From the cell containing the given text, extract its center point as (x, y) coordinate. 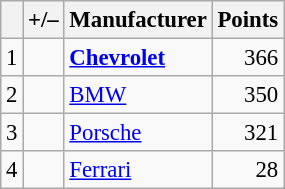
366 (248, 58)
1 (12, 58)
Manufacturer (138, 20)
2 (12, 95)
Ferrari (138, 170)
28 (248, 170)
BMW (138, 95)
+/– (44, 20)
350 (248, 95)
3 (12, 133)
Chevrolet (138, 58)
Points (248, 20)
321 (248, 133)
Porsche (138, 133)
4 (12, 170)
